Provide the (x, y) coordinate of the cell's center where the given text is located.  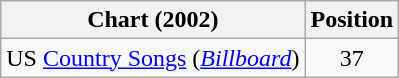
37 (352, 58)
Chart (2002) (153, 20)
Position (352, 20)
US Country Songs (Billboard) (153, 58)
